Capture the cell that displays the provided text and extract its [x, y] central coordinate. 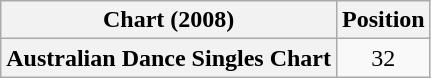
32 [383, 58]
Chart (2008) [169, 20]
Position [383, 20]
Australian Dance Singles Chart [169, 58]
